Locate the cell with the specified text and output its [x, y] center coordinate. 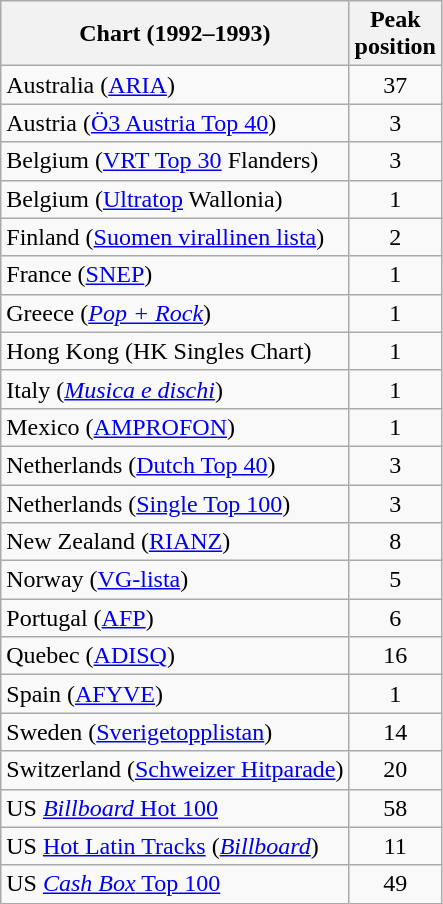
US Billboard Hot 100 [175, 808]
14 [395, 732]
Hong Kong (HK Singles Chart) [175, 351]
US Hot Latin Tracks (Billboard) [175, 846]
Spain (AFYVE) [175, 694]
8 [395, 542]
Netherlands (Dutch Top 40) [175, 465]
37 [395, 85]
Italy (Musica e dischi) [175, 389]
20 [395, 770]
Australia (ARIA) [175, 85]
Switzerland (Schweizer Hitparade) [175, 770]
11 [395, 846]
6 [395, 618]
Belgium (Ultratop Wallonia) [175, 199]
Norway (VG-lista) [175, 580]
16 [395, 656]
2 [395, 237]
58 [395, 808]
Chart (1992–1993) [175, 34]
Sweden (Sverigetopplistan) [175, 732]
Mexico (AMPROFON) [175, 427]
Austria (Ö3 Austria Top 40) [175, 123]
Peakposition [395, 34]
49 [395, 884]
Greece (Pop + Rock) [175, 313]
Portugal (AFP) [175, 618]
France (SNEP) [175, 275]
New Zealand (RIANZ) [175, 542]
US Cash Box Top 100 [175, 884]
Finland (Suomen virallinen lista) [175, 237]
Quebec (ADISQ) [175, 656]
Belgium (VRT Top 30 Flanders) [175, 161]
Netherlands (Single Top 100) [175, 503]
5 [395, 580]
